Output the [X, Y] coordinate of the center of the cell containing the given text.  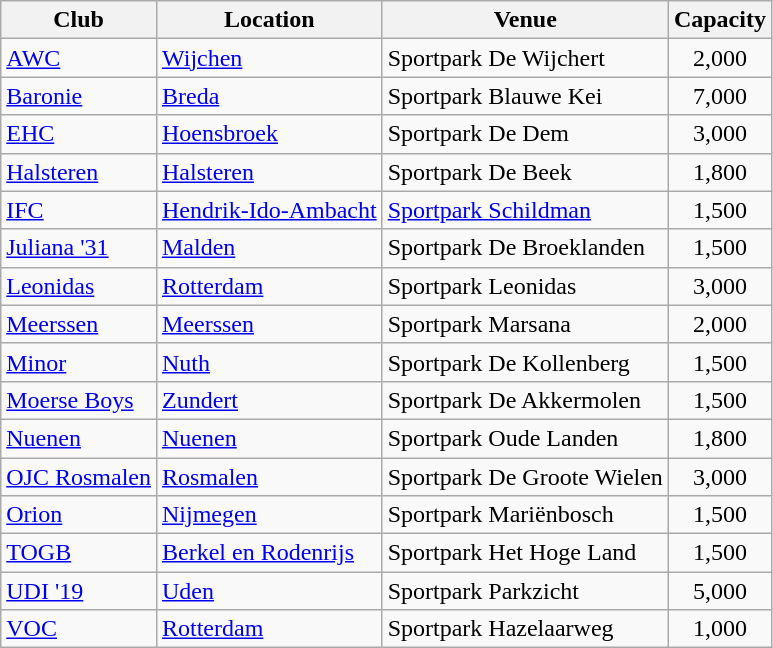
Zundert [269, 400]
VOC [79, 629]
Minor [79, 362]
Orion [79, 515]
Sportpark Marsana [525, 324]
Baronie [79, 96]
Sportpark De Akkermolen [525, 400]
Sportpark Mariënbosch [525, 515]
Sportpark Blauwe Kei [525, 96]
1,000 [720, 629]
Sportpark De Dem [525, 134]
Capacity [720, 20]
Nijmegen [269, 515]
Hendrik-Ido-Ambacht [269, 210]
EHC [79, 134]
Uden [269, 591]
Leonidas [79, 286]
Juliana '31 [79, 248]
TOGB [79, 553]
Club [79, 20]
Sportpark De Kollenberg [525, 362]
Sportpark Hazelaarweg [525, 629]
Nuth [269, 362]
Sportpark Schildman [525, 210]
Location [269, 20]
5,000 [720, 591]
Wijchen [269, 58]
Sportpark Oude Landen [525, 438]
Sportpark De Groote Wielen [525, 477]
UDI '19 [79, 591]
Sportpark Het Hoge Land [525, 553]
Sportpark De Wijchert [525, 58]
Sportpark De Broeklanden [525, 248]
OJC Rosmalen [79, 477]
Breda [269, 96]
Sportpark Leonidas [525, 286]
Sportpark Parkzicht [525, 591]
Malden [269, 248]
IFC [79, 210]
Sportpark De Beek [525, 172]
7,000 [720, 96]
Venue [525, 20]
Berkel en Rodenrijs [269, 553]
Hoensbroek [269, 134]
Moerse Boys [79, 400]
AWC [79, 58]
Rosmalen [269, 477]
